Locate the cell with the specified text and output its [X, Y] center coordinate. 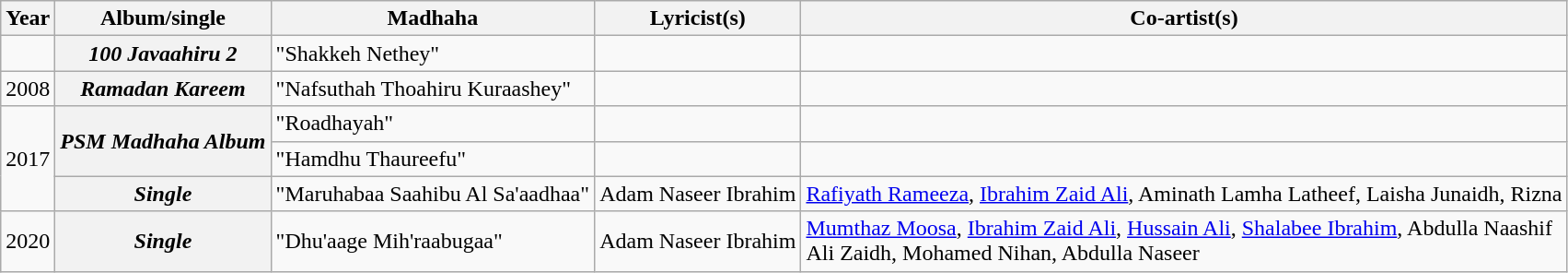
Lyricist(s) [698, 18]
Co-artist(s) [1184, 18]
PSM Madhaha Album [163, 141]
"Hamdhu Thaureefu" [433, 159]
"Roadhayah" [433, 124]
2020 [28, 242]
"Shakkeh Nethey" [433, 53]
Year [28, 18]
"Dhu'aage Mih'raabugaa" [433, 242]
100 Javaahiru 2 [163, 53]
Album/single [163, 18]
"Nafsuthah Thoahiru Kuraashey" [433, 89]
Ramadan Kareem [163, 89]
"Maruhabaa Saahibu Al Sa'aadhaa" [433, 194]
Madhaha [433, 18]
2008 [28, 89]
Rafiyath Rameeza, Ibrahim Zaid Ali, Aminath Lamha Latheef, Laisha Junaidh, Rizna [1184, 194]
Mumthaz Moosa, Ibrahim Zaid Ali, Hussain Ali, Shalabee Ibrahim, Abdulla NaashifAli Zaidh, Mohamed Nihan, Abdulla Naseer [1184, 242]
2017 [28, 159]
